From the cell containing the given text, extract its center point as [x, y] coordinate. 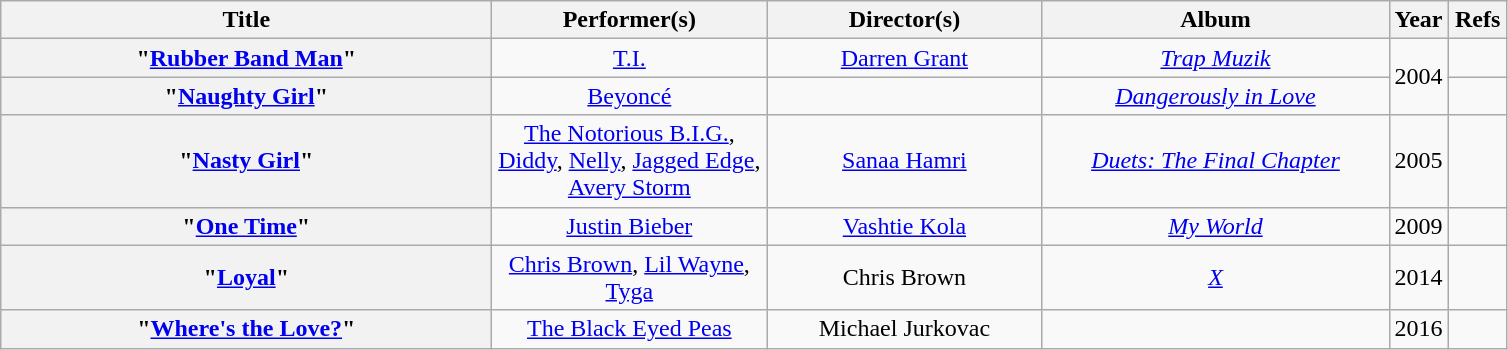
Title [246, 20]
Dangerously in Love [1216, 96]
X [1216, 278]
2016 [1418, 329]
Director(s) [904, 20]
Album [1216, 20]
Performer(s) [630, 20]
Vashtie Kola [904, 226]
2014 [1418, 278]
Michael Jurkovac [904, 329]
Chris Brown [904, 278]
My World [1216, 226]
Year [1418, 20]
Darren Grant [904, 58]
2004 [1418, 77]
Sanaa Hamri [904, 161]
Duets: The Final Chapter [1216, 161]
2009 [1418, 226]
Chris Brown, Lil Wayne, Tyga [630, 278]
2005 [1418, 161]
"Loyal" [246, 278]
Trap Muzik [1216, 58]
The Notorious B.I.G., Diddy, Nelly, Jagged Edge, Avery Storm [630, 161]
"Rubber Band Man" [246, 58]
Beyoncé [630, 96]
Refs [1478, 20]
Justin Bieber [630, 226]
"Where's the Love?" [246, 329]
The Black Eyed Peas [630, 329]
"Naughty Girl" [246, 96]
"One Time" [246, 226]
T.I. [630, 58]
"Nasty Girl" [246, 161]
